Search for the cell housing the specified text and yield its (X, Y) center coordinate. 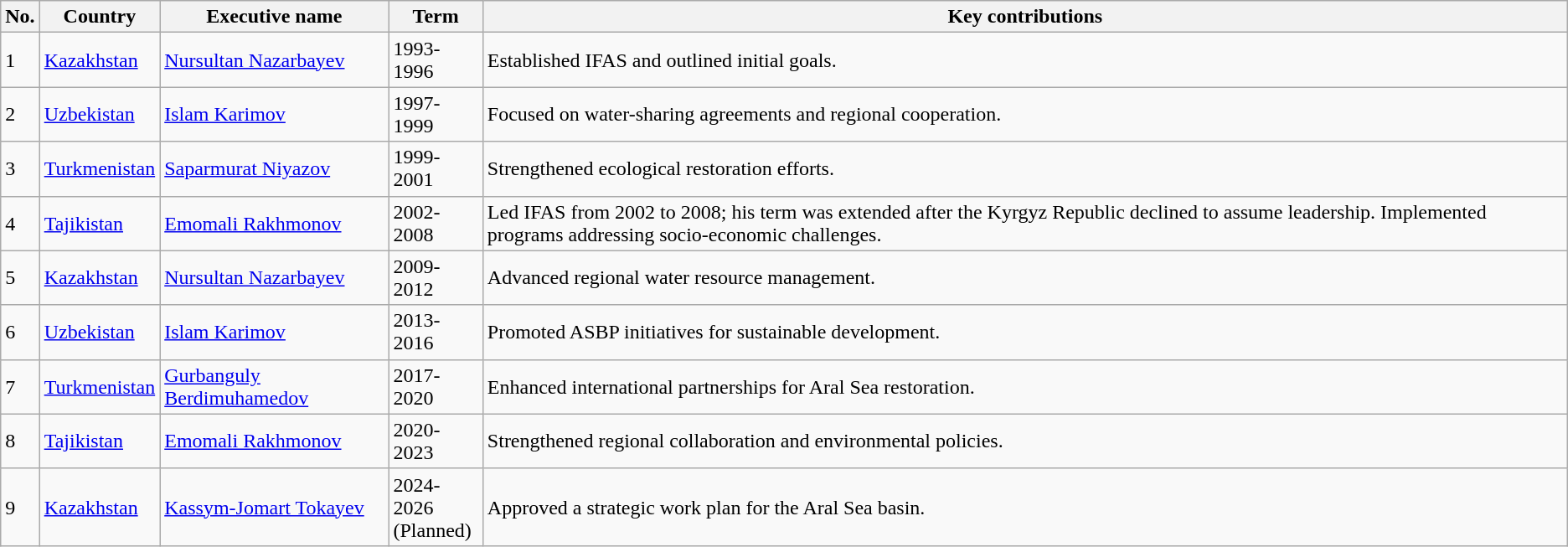
7 (20, 387)
2024-2026(Planned) (436, 507)
1997-1999 (436, 114)
Gurbanguly Berdimuhamedov (275, 387)
Key contributions (1025, 17)
8 (20, 441)
Saparmurat Niyazov (275, 169)
3 (20, 169)
Advanced regional water resource management. (1025, 278)
Enhanced international partnerships for Aral Sea restoration. (1025, 387)
2009-2012 (436, 278)
Strengthened ecological restoration efforts. (1025, 169)
6 (20, 332)
5 (20, 278)
Approved a strategic work plan for the Aral Sea basin. (1025, 507)
Established IFAS and outlined initial goals. (1025, 60)
Country (100, 17)
1993-1996 (436, 60)
2013-2016 (436, 332)
2017-2020 (436, 387)
2020-2023 (436, 441)
1999-2001 (436, 169)
2002-2008 (436, 223)
Promoted ASBP initiatives for sustainable development. (1025, 332)
Strengthened regional collaboration and environmental policies. (1025, 441)
Focused on water-sharing agreements and regional cooperation. (1025, 114)
Executive name (275, 17)
1 (20, 60)
9 (20, 507)
Kassym-Jomart Tokayev (275, 507)
No. (20, 17)
4 (20, 223)
2 (20, 114)
Term (436, 17)
